Detect which cell encompasses the target text, then output its [x, y] center coordinate. 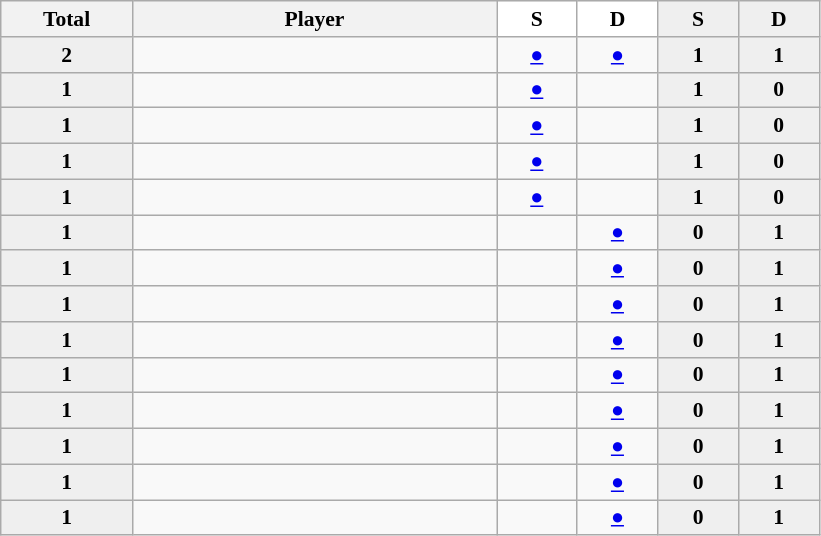
2 [67, 55]
Player [314, 19]
Total [67, 19]
